Pinpoint the cell where the given text exists, returning its (X, Y) midpoint coordinate. 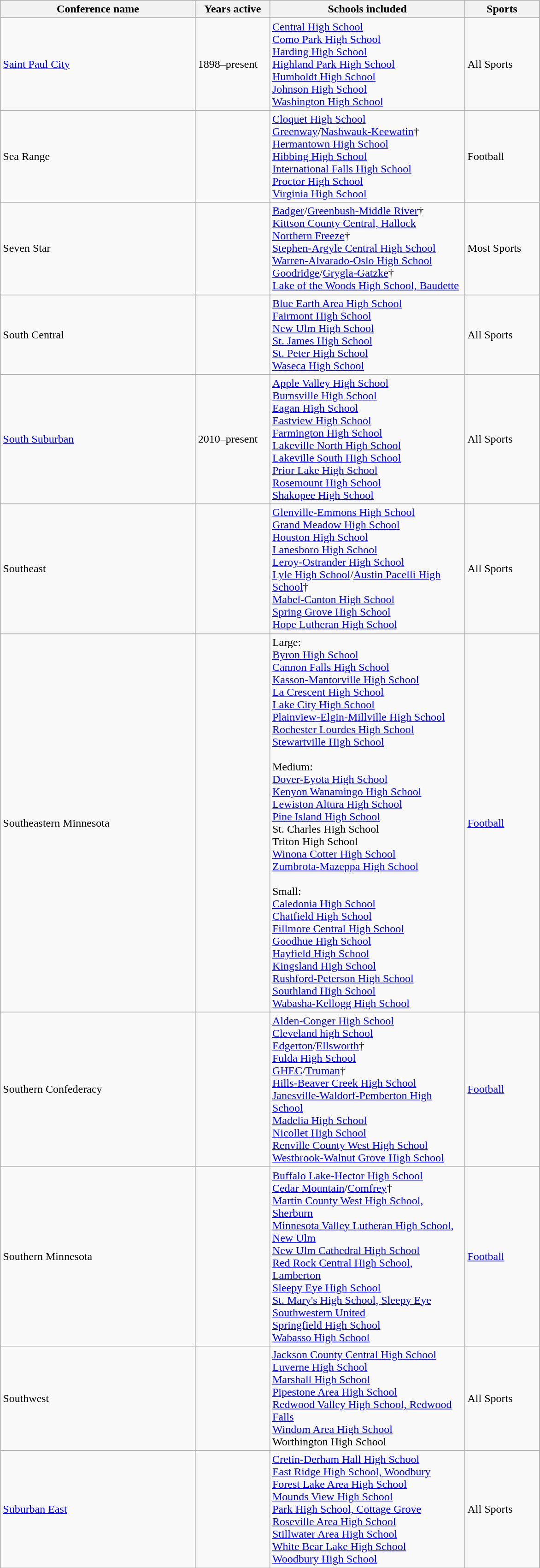
Southeast (98, 569)
Southern Confederacy (98, 1089)
South Central (98, 335)
South Suburban (98, 439)
Blue Earth Area High School Fairmont High School New Ulm High School St. James High School St. Peter High School Waseca High School (367, 335)
Most Sports (502, 249)
Seven Star (98, 249)
Years active (232, 9)
Suburban East (98, 1509)
Sea Range (98, 156)
Central High SchoolComo Park High SchoolHarding High SchoolHighland Park High SchoolHumboldt High SchoolJohnson High SchoolWashington High School (367, 64)
Southwest (98, 1398)
1898–present (232, 64)
Southeastern Minnesota (98, 822)
Saint Paul City (98, 64)
2010–present (232, 439)
Southern Minnesota (98, 1256)
Sports (502, 9)
Schools included (367, 9)
Conference name (98, 9)
